Extract the (x, y) coordinate from the center of the cell holding the provided text.  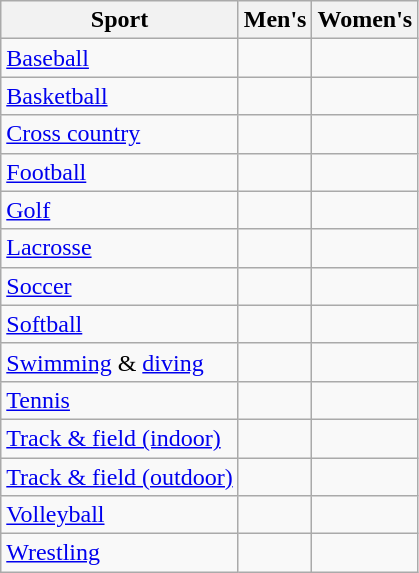
Lacrosse (120, 248)
Football (120, 172)
Basketball (120, 96)
Women's (365, 20)
Tennis (120, 400)
Baseball (120, 58)
Golf (120, 210)
Softball (120, 324)
Track & field (outdoor) (120, 477)
Track & field (indoor) (120, 438)
Men's (275, 20)
Cross country (120, 134)
Sport (120, 20)
Swimming & diving (120, 362)
Wrestling (120, 553)
Soccer (120, 286)
Volleyball (120, 515)
